Scan for the cell matching the given text and deliver its [X, Y] coordinate at center. 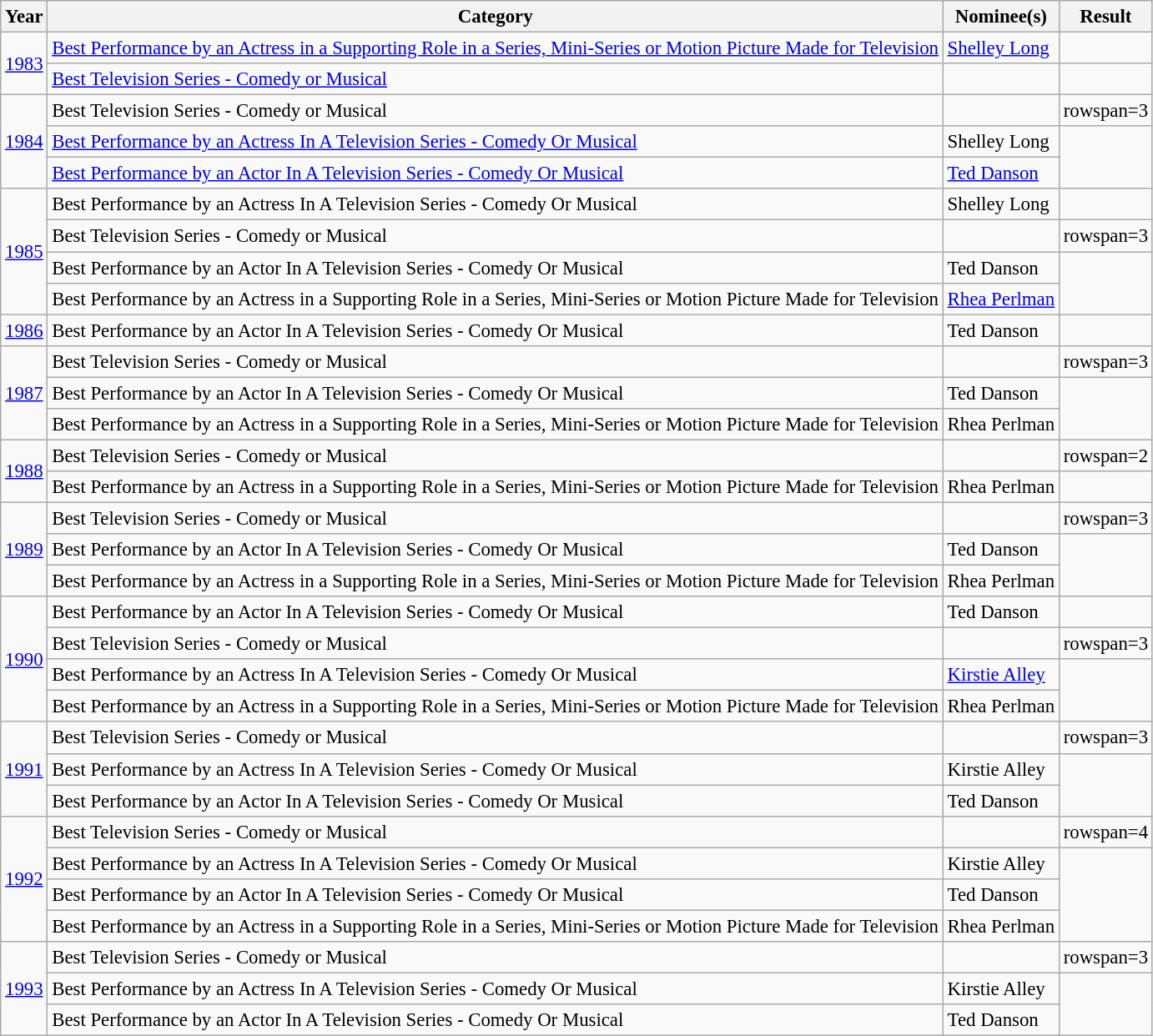
1989 [24, 549]
1986 [24, 330]
1985 [24, 251]
1992 [24, 878]
1988 [24, 470]
1987 [24, 392]
1984 [24, 142]
1983 [24, 63]
rowspan=4 [1105, 832]
Category [496, 17]
Year [24, 17]
rowspan=2 [1105, 455]
Nominee(s) [1001, 17]
1991 [24, 769]
1993 [24, 989]
Result [1105, 17]
1990 [24, 659]
